Scan for the cell matching the given text and deliver its [x, y] coordinate at center. 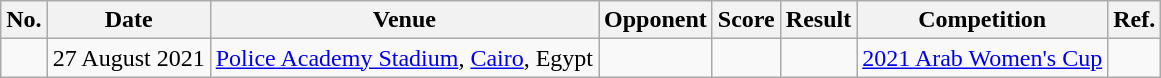
Opponent [656, 20]
2021 Arab Women's Cup [982, 58]
Ref. [1134, 20]
Score [746, 20]
Police Academy Stadium, Cairo, Egypt [404, 58]
Competition [982, 20]
27 August 2021 [128, 58]
No. [24, 20]
Venue [404, 20]
Result [818, 20]
Date [128, 20]
